Provide the [x, y] coordinate of the cell's center where the given text is located.  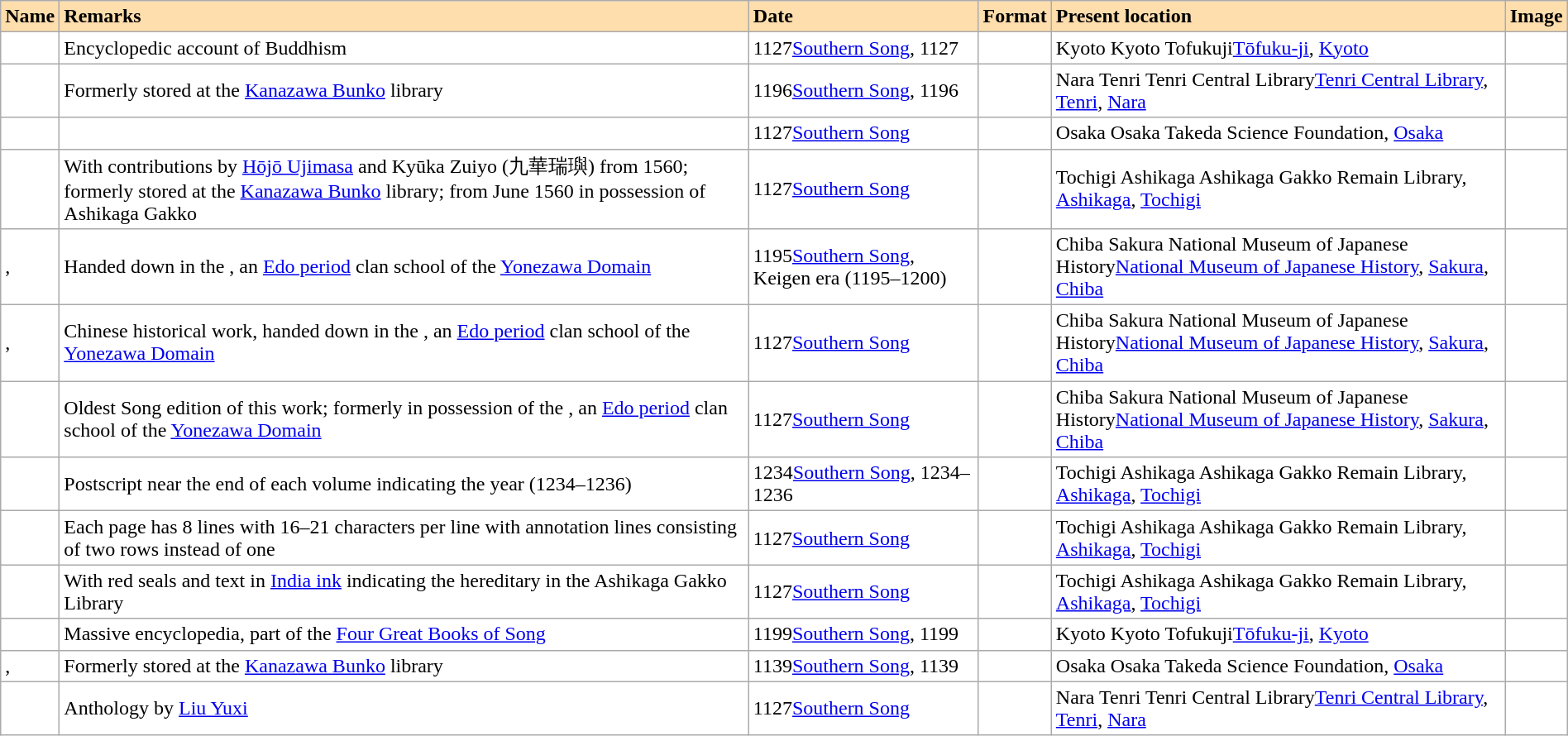
Present location [1279, 17]
1195Southern Song, Keigen era (1195–1200) [863, 267]
Remarks [404, 17]
Format [1015, 17]
Name [30, 17]
1234Southern Song, 1234–1236 [863, 485]
1199Southern Song, 1199 [863, 634]
Handed down in the , an Edo period clan school of the Yonezawa Domain [404, 267]
Date [863, 17]
1139Southern Song, 1139 [863, 666]
1196Southern Song, 1196 [863, 91]
1127Southern Song, 1127 [863, 48]
Chinese historical work, handed down in the , an Edo period clan school of the Yonezawa Domain [404, 343]
Each page has 8 lines with 16–21 characters per line with annotation lines consisting of two rows instead of one [404, 538]
Oldest Song edition of this work; formerly in possession of the , an Edo period clan school of the Yonezawa Domain [404, 419]
Massive encyclopedia, part of the Four Great Books of Song [404, 634]
With red seals and text in India ink indicating the hereditary in the Ashikaga Gakko Library [404, 592]
Postscript near the end of each volume indicating the year (1234–1236) [404, 485]
Encyclopedic account of Buddhism [404, 48]
Anthology by Liu Yuxi [404, 708]
Image [1537, 17]
